Capture the cell that displays the provided text and extract its [x, y] central coordinate. 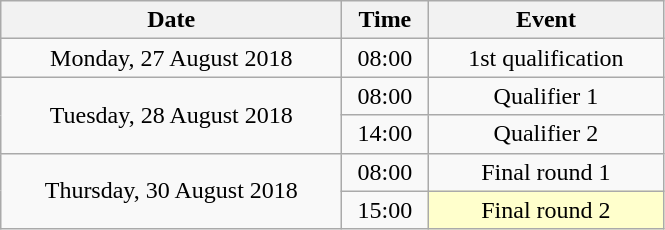
Thursday, 30 August 2018 [172, 191]
14:00 [385, 134]
Date [172, 20]
1st qualification [546, 58]
15:00 [385, 210]
Qualifier 2 [546, 134]
Qualifier 1 [546, 96]
Time [385, 20]
Monday, 27 August 2018 [172, 58]
Final round 1 [546, 172]
Final round 2 [546, 210]
Tuesday, 28 August 2018 [172, 115]
Event [546, 20]
